Scan for the cell matching the given text and deliver its [X, Y] coordinate at center. 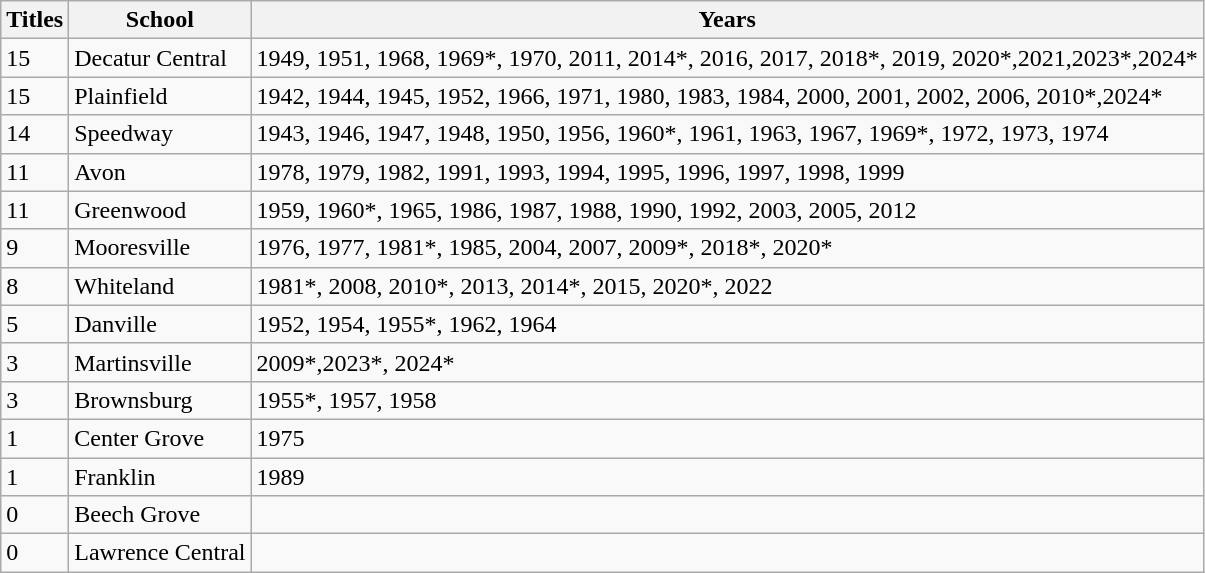
5 [35, 324]
1952, 1954, 1955*, 1962, 1964 [727, 324]
9 [35, 248]
Danville [160, 324]
Whiteland [160, 286]
2009*,2023*, 2024* [727, 362]
Greenwood [160, 210]
1959, 1960*, 1965, 1986, 1987, 1988, 1990, 1992, 2003, 2005, 2012 [727, 210]
8 [35, 286]
1978, 1979, 1982, 1991, 1993, 1994, 1995, 1996, 1997, 1998, 1999 [727, 172]
Center Grove [160, 438]
Years [727, 20]
Lawrence Central [160, 553]
Mooresville [160, 248]
1943, 1946, 1947, 1948, 1950, 1956, 1960*, 1961, 1963, 1967, 1969*, 1972, 1973, 1974 [727, 134]
14 [35, 134]
1942, 1944, 1945, 1952, 1966, 1971, 1980, 1983, 1984, 2000, 2001, 2002, 2006, 2010*,2024* [727, 96]
1975 [727, 438]
Beech Grove [160, 515]
Plainfield [160, 96]
1976, 1977, 1981*, 1985, 2004, 2007, 2009*, 2018*, 2020* [727, 248]
Brownsburg [160, 400]
1955*, 1957, 1958 [727, 400]
1989 [727, 477]
Speedway [160, 134]
Martinsville [160, 362]
School [160, 20]
Titles [35, 20]
Decatur Central [160, 58]
1949, 1951, 1968, 1969*, 1970, 2011, 2014*, 2016, 2017, 2018*, 2019, 2020*,2021,2023*,2024* [727, 58]
Avon [160, 172]
1981*, 2008, 2010*, 2013, 2014*, 2015, 2020*, 2022 [727, 286]
Franklin [160, 477]
